Return the (X, Y) coordinate for the center point of the cell that contains the specified text.  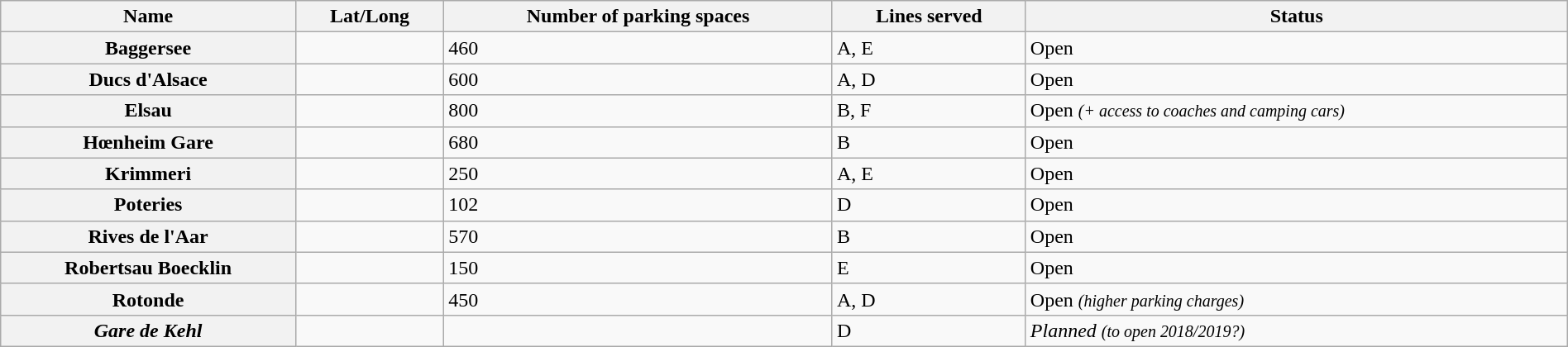
Lat/Long (369, 17)
600 (638, 79)
102 (638, 205)
680 (638, 142)
Robertsau Boecklin (149, 268)
Poteries (149, 205)
570 (638, 236)
250 (638, 173)
Gare de Kehl (149, 330)
Hœnheim Gare (149, 142)
460 (638, 48)
E (929, 268)
Name (149, 17)
450 (638, 299)
Planned (to open 2018/2019?) (1297, 330)
Rotonde (149, 299)
Rives de l'Aar (149, 236)
B, F (929, 111)
150 (638, 268)
Krimmeri (149, 173)
Elsau (149, 111)
Number of parking spaces (638, 17)
Status (1297, 17)
Ducs d'Alsace (149, 79)
Open (higher parking charges) (1297, 299)
Open (+ access to coaches and camping cars) (1297, 111)
Baggersee (149, 48)
Lines served (929, 17)
800 (638, 111)
